Return the (x, y) coordinate for the center point of the cell that contains the specified text.  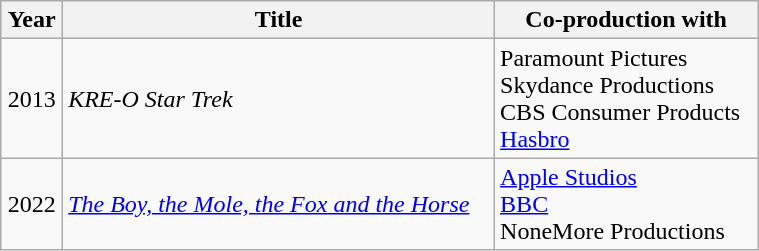
2022 (32, 204)
KRE-O Star Trek (279, 98)
Co-production with (626, 20)
Apple StudiosBBCNoneMore Productions (626, 204)
Title (279, 20)
Paramount PicturesSkydance ProductionsCBS Consumer ProductsHasbro (626, 98)
Year (32, 20)
2013 (32, 98)
The Boy, the Mole, the Fox and the Horse (279, 204)
